For the text-containing cell, return its midpoint in [X, Y] coordinate format. 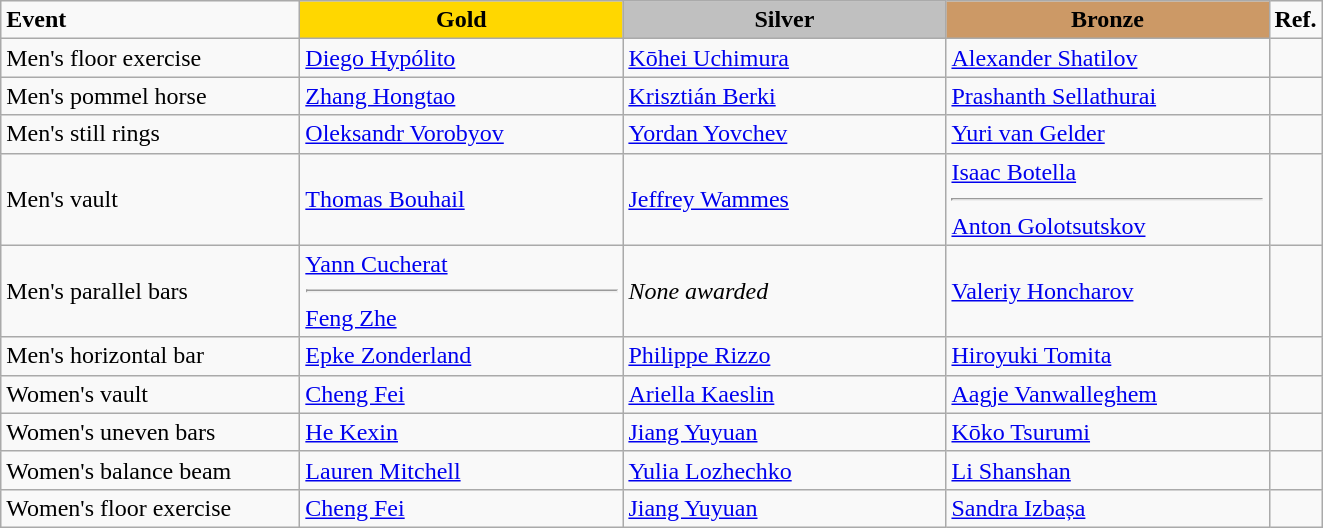
Women's vault [150, 394]
Oleksandr Vorobyov [462, 134]
None awarded [784, 291]
Valeriy Honcharov [1108, 291]
Kōhei Uchimura [784, 58]
Women's balance beam [150, 470]
Men's vault [150, 199]
Yann Cucherat Feng Zhe [462, 291]
Bronze [1108, 20]
Men's horizontal bar [150, 356]
Men's pommel horse [150, 96]
Ref. [1296, 20]
Alexander Shatilov [1108, 58]
Women's uneven bars [150, 432]
Women's floor exercise [150, 508]
Philippe Rizzo [784, 356]
Diego Hypólito [462, 58]
Yulia Lozhechko [784, 470]
Event [150, 20]
Epke Zonderland [462, 356]
Thomas Bouhail [462, 199]
Jeffrey Wammes [784, 199]
He Kexin [462, 432]
Li Shanshan [1108, 470]
Yordan Yovchev [784, 134]
Aagje Vanwalleghem [1108, 394]
Silver [784, 20]
Hiroyuki Tomita [1108, 356]
Kōko Tsurumi [1108, 432]
Ariella Kaeslin [784, 394]
Sandra Izbașa [1108, 508]
Prashanth Sellathurai [1108, 96]
Isaac Botella Anton Golotsutskov [1108, 199]
Men's parallel bars [150, 291]
Men's still rings [150, 134]
Zhang Hongtao [462, 96]
Gold [462, 20]
Yuri van Gelder [1108, 134]
Men's floor exercise [150, 58]
Krisztián Berki [784, 96]
Lauren Mitchell [462, 470]
